Return the [X, Y] coordinate for the center point of the cell that contains the specified text.  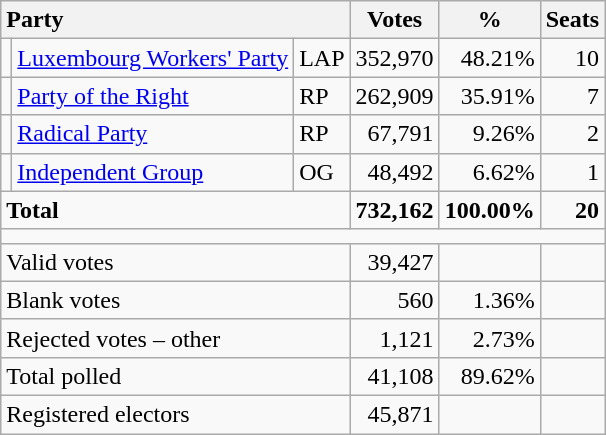
67,791 [394, 134]
10 [572, 58]
% [490, 20]
Radical Party [153, 134]
48.21% [490, 58]
732,162 [394, 210]
1.36% [490, 300]
Independent Group [153, 172]
48,492 [394, 172]
Seats [572, 20]
Registered electors [176, 414]
OG [322, 172]
Votes [394, 20]
560 [394, 300]
262,909 [394, 96]
2 [572, 134]
Rejected votes – other [176, 338]
39,427 [394, 262]
1 [572, 172]
35.91% [490, 96]
2.73% [490, 338]
9.26% [490, 134]
Total polled [176, 376]
352,970 [394, 58]
LAP [322, 58]
Blank votes [176, 300]
1,121 [394, 338]
20 [572, 210]
100.00% [490, 210]
Party of the Right [153, 96]
Party [176, 20]
89.62% [490, 376]
Luxembourg Workers' Party [153, 58]
45,871 [394, 414]
Total [176, 210]
6.62% [490, 172]
Valid votes [176, 262]
41,108 [394, 376]
7 [572, 96]
